Extract the (x, y) coordinate from the center of the cell holding the provided text.  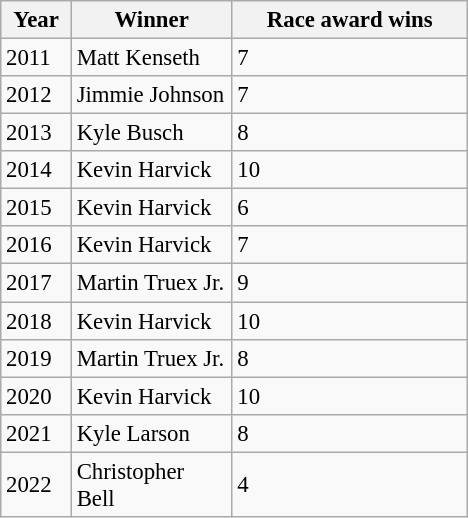
9 (350, 283)
Year (36, 20)
2012 (36, 95)
4 (350, 484)
Kyle Larson (152, 433)
2020 (36, 396)
6 (350, 208)
2021 (36, 433)
2014 (36, 170)
Kyle Busch (152, 133)
Christopher Bell (152, 484)
2019 (36, 358)
Race award wins (350, 20)
2011 (36, 58)
2016 (36, 245)
2013 (36, 133)
2015 (36, 208)
2018 (36, 321)
Matt Kenseth (152, 58)
Jimmie Johnson (152, 95)
2022 (36, 484)
Winner (152, 20)
2017 (36, 283)
